For the text-containing cell, return its midpoint in (x, y) coordinate format. 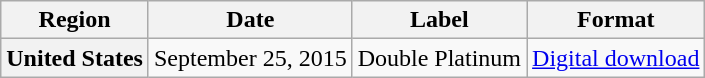
Digital download (616, 58)
Label (439, 20)
Format (616, 20)
Double Platinum (439, 58)
Region (75, 20)
Date (250, 20)
September 25, 2015 (250, 58)
United States (75, 58)
